Determine the [x, y] coordinate at the center of the cell enclosing the given text.  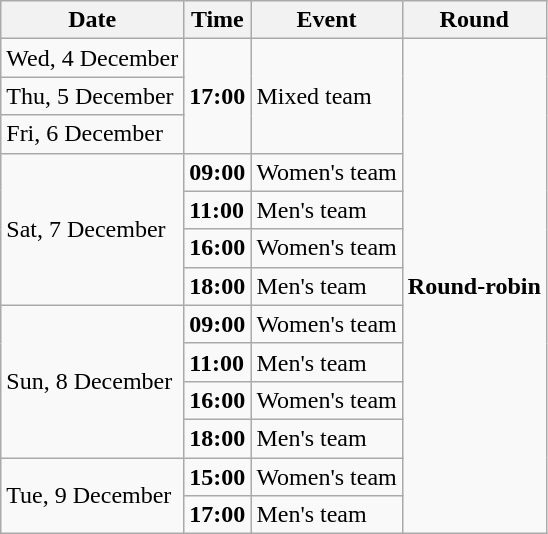
Thu, 5 December [92, 96]
Round [474, 20]
Tue, 9 December [92, 496]
Round-robin [474, 286]
Date [92, 20]
Fri, 6 December [92, 134]
Sun, 8 December [92, 381]
Wed, 4 December [92, 58]
Time [218, 20]
Event [326, 20]
Sat, 7 December [92, 229]
Mixed team [326, 96]
15:00 [218, 477]
